Identify which cell holds the provided text, then report its (x, y) central coordinate. 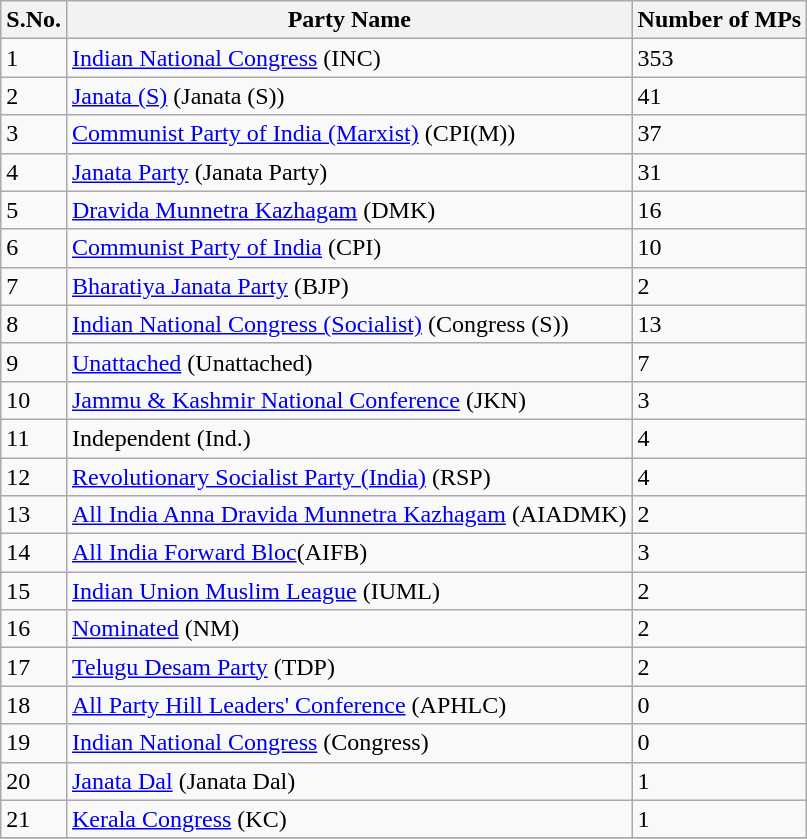
18 (34, 705)
Janata Dal (Janata Dal) (349, 781)
S.No. (34, 20)
15 (34, 591)
5 (34, 210)
Party Name (349, 20)
21 (34, 819)
Communist Party of India (Marxist) (CPI(M)) (349, 134)
9 (34, 362)
31 (720, 172)
Indian National Congress (INC) (349, 58)
Unattached (Unattached) (349, 362)
14 (34, 553)
All India Forward Bloc(AIFB) (349, 553)
Nominated (NM) (349, 629)
41 (720, 96)
Indian National Congress (Congress) (349, 743)
Telugu Desam Party (TDP) (349, 667)
Jammu & Kashmir National Conference (JKN) (349, 400)
Bharatiya Janata Party (BJP) (349, 286)
Janata (S) (Janata (S)) (349, 96)
8 (34, 324)
20 (34, 781)
Indian National Congress (Socialist) (Congress (S)) (349, 324)
11 (34, 438)
353 (720, 58)
Communist Party of India (CPI) (349, 248)
19 (34, 743)
17 (34, 667)
Kerala Congress (KC) (349, 819)
Independent (Ind.) (349, 438)
12 (34, 477)
6 (34, 248)
Janata Party (Janata Party) (349, 172)
Indian Union Muslim League (IUML) (349, 591)
Revolutionary Socialist Party (India) (RSP) (349, 477)
All Party Hill Leaders' Conference (APHLC) (349, 705)
Number of MPs (720, 20)
37 (720, 134)
Dravida Munnetra Kazhagam (DMK) (349, 210)
All India Anna Dravida Munnetra Kazhagam (AIADMK) (349, 515)
